Pinpoint the cell where the given text exists, returning its (X, Y) midpoint coordinate. 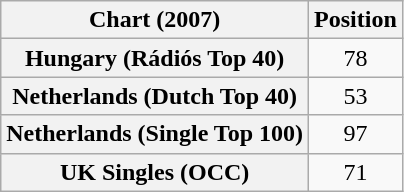
71 (356, 172)
Netherlands (Single Top 100) (155, 134)
97 (356, 134)
Chart (2007) (155, 20)
UK Singles (OCC) (155, 172)
53 (356, 96)
Netherlands (Dutch Top 40) (155, 96)
78 (356, 58)
Hungary (Rádiós Top 40) (155, 58)
Position (356, 20)
